Search for the cell housing the specified text and yield its (X, Y) center coordinate. 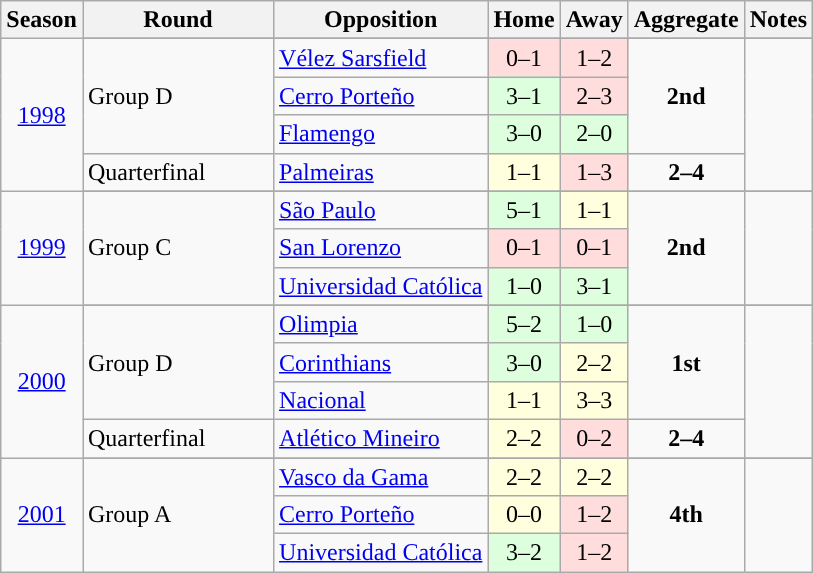
2000 (42, 381)
Round (178, 20)
Atlético Mineiro (381, 438)
Olimpia (381, 324)
Home (524, 20)
5–2 (524, 324)
Opposition (381, 20)
4th (686, 515)
2001 (42, 515)
3–2 (524, 553)
1998 (42, 115)
Flamengo (381, 134)
Notes (778, 20)
0–2 (594, 438)
5–1 (524, 210)
Season (42, 20)
Palmeiras (381, 172)
2–3 (594, 96)
Group C (178, 248)
1999 (42, 248)
Vélez Sarsfield (381, 58)
Away (594, 20)
Aggregate (686, 20)
Corinthians (381, 362)
0–0 (524, 515)
1–3 (594, 172)
3–3 (594, 400)
San Lorenzo (381, 248)
2–0 (594, 134)
1st (686, 362)
São Paulo (381, 210)
Vasco da Gama (381, 477)
Group A (178, 515)
Nacional (381, 400)
